Provide the (x, y) coordinate of the cell's center where the given text is located.  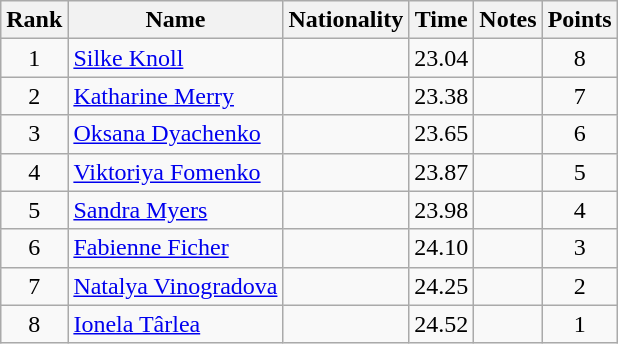
Katharine Merry (176, 96)
23.04 (442, 58)
Ionela Târlea (176, 324)
24.52 (442, 324)
Fabienne Ficher (176, 248)
23.98 (442, 210)
Sandra Myers (176, 210)
24.25 (442, 286)
Time (442, 20)
Oksana Dyachenko (176, 134)
Nationality (346, 20)
Silke Knoll (176, 58)
24.10 (442, 248)
23.38 (442, 96)
23.65 (442, 134)
Natalya Vinogradova (176, 286)
Viktoriya Fomenko (176, 172)
Points (580, 20)
Name (176, 20)
Notes (508, 20)
23.87 (442, 172)
Rank (34, 20)
